Identify which cell holds the provided text, then report its (X, Y) central coordinate. 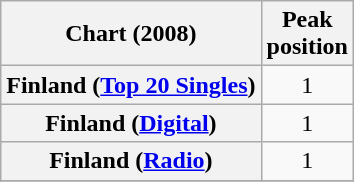
Finland (Digital) (131, 123)
Peakposition (307, 34)
Finland (Top 20 Singles) (131, 85)
Chart (2008) (131, 34)
Finland (Radio) (131, 161)
